Pinpoint the cell where the given text exists, returning its (x, y) midpoint coordinate. 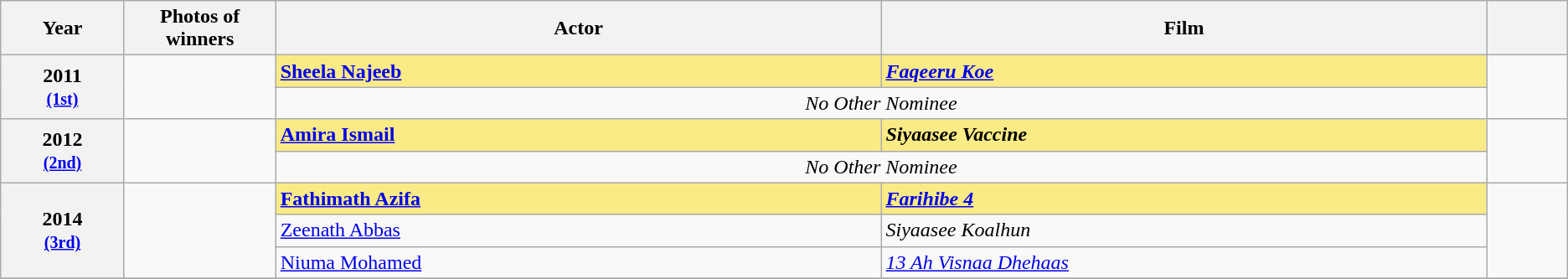
Fathimath Azifa (578, 199)
Amira Ismail (578, 135)
Photos of winners (199, 28)
Siyaasee Koalhun (1184, 230)
Farihibe 4 (1184, 199)
2011 (1st) (63, 87)
Actor (578, 28)
13 Ah Visnaa Dhehaas (1184, 262)
Faqeeru Koe (1184, 71)
Year (63, 28)
Niuma Mohamed (578, 262)
2012 (2nd) (63, 151)
Zeenath Abbas (578, 230)
Siyaasee Vaccine (1184, 135)
Film (1184, 28)
2014 (3rd) (63, 230)
Sheela Najeeb (578, 71)
